Locate the cell with the specified text and output its (x, y) center coordinate. 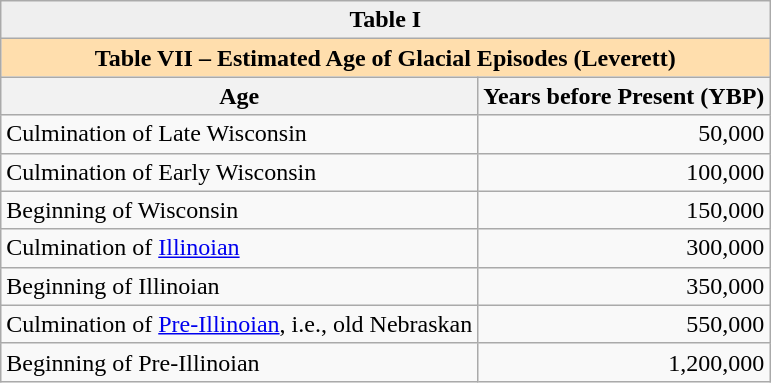
50,000 (624, 134)
Table I (386, 20)
Culmination of Late Wisconsin (240, 134)
Table VII – Estimated Age of Glacial Episodes (Leverett) (386, 58)
1,200,000 (624, 362)
Beginning of Wisconsin (240, 210)
Culmination of Early Wisconsin (240, 172)
150,000 (624, 210)
350,000 (624, 286)
Beginning of Pre-Illinoian (240, 362)
Culmination of Pre-Illinoian, i.e., old Nebraskan (240, 324)
550,000 (624, 324)
Years before Present (YBP) (624, 96)
Beginning of Illinoian (240, 286)
Age (240, 96)
Culmination of Illinoian (240, 248)
100,000 (624, 172)
300,000 (624, 248)
